For the text-containing cell, return its midpoint in [x, y] coordinate format. 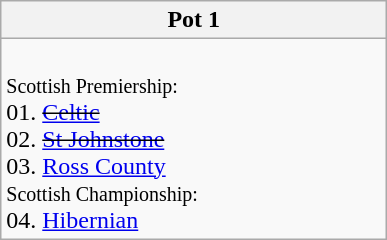
Scottish Premiership: 01. Celtic 02. St Johnstone 03. Ross CountyScottish Championship: 04. Hibernian [194, 139]
Pot 1 [194, 20]
